From the cell containing the given text, extract its center point as [x, y] coordinate. 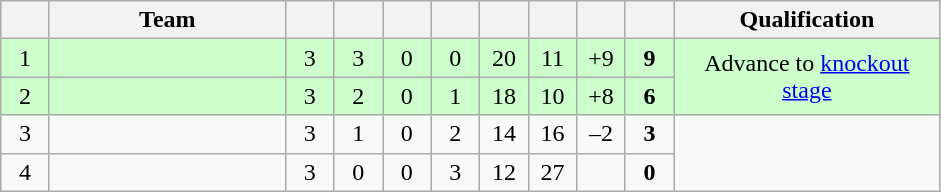
4 [26, 172]
12 [504, 172]
+8 [602, 96]
–2 [602, 134]
Team [167, 20]
Advance to knockout stage [807, 77]
11 [552, 58]
18 [504, 96]
10 [552, 96]
Qualification [807, 20]
20 [504, 58]
27 [552, 172]
9 [650, 58]
6 [650, 96]
14 [504, 134]
16 [552, 134]
+9 [602, 58]
